Determine the (x, y) coordinate at the center of the cell enclosing the given text.  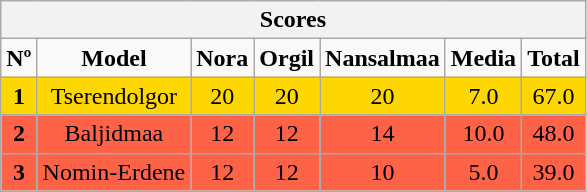
Tserendolgor (114, 96)
Orgil (287, 58)
2 (19, 134)
Nº (19, 58)
Nansalmaa (383, 58)
3 (19, 172)
Model (114, 58)
Scores (293, 20)
67.0 (554, 96)
39.0 (554, 172)
Media (483, 58)
7.0 (483, 96)
48.0 (554, 134)
10 (383, 172)
Nomin-Erdene (114, 172)
Nora (222, 58)
Baljidmaa (114, 134)
5.0 (483, 172)
14 (383, 134)
10.0 (483, 134)
1 (19, 96)
Total (554, 58)
